Search for the cell housing the specified text and yield its [X, Y] center coordinate. 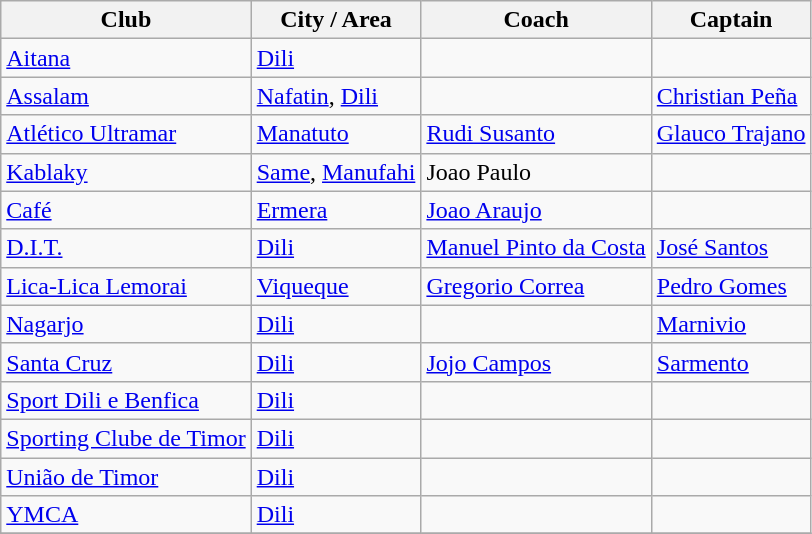
Rudi Susanto [536, 134]
Viqueque [336, 286]
Marnivio [731, 324]
City / Area [336, 20]
Same, Manufahi [336, 172]
Santa Cruz [126, 362]
Ermera [336, 210]
Nagarjo [126, 324]
Assalam [126, 96]
Christian Peña [731, 96]
Joao Araujo [536, 210]
Nafatin, Dili [336, 96]
Sporting Clube de Timor [126, 438]
Atlético Ultramar [126, 134]
Pedro Gomes [731, 286]
Sarmento [731, 362]
Lica-Lica Lemorai [126, 286]
Captain [731, 20]
Club [126, 20]
Coach [536, 20]
Manatuto [336, 134]
Sport Dili e Benfica [126, 400]
União de Timor [126, 477]
Café [126, 210]
YMCA [126, 515]
Gregorio Correa [536, 286]
Jojo Campos [536, 362]
D.I.T. [126, 248]
José Santos [731, 248]
Manuel Pinto da Costa [536, 248]
Kablaky [126, 172]
Joao Paulo [536, 172]
Glauco Trajano [731, 134]
Aitana [126, 58]
